Determine the (x, y) coordinate at the center of the cell enclosing the given text.  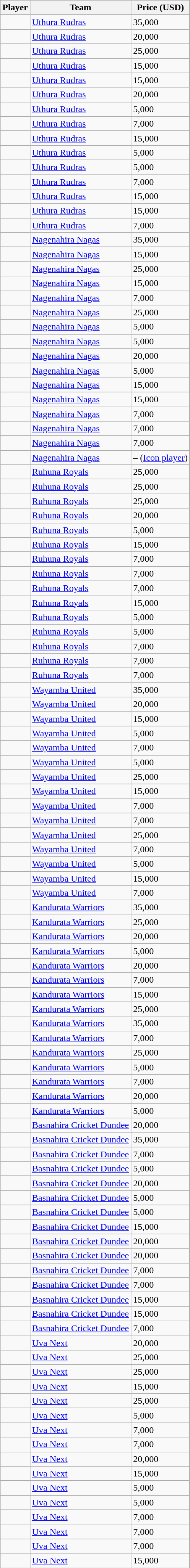
Player (15, 8)
Team (80, 8)
Price (USD) (161, 8)
– (Icon player) (161, 458)
